Identify which cell holds the provided text, then report its (x, y) central coordinate. 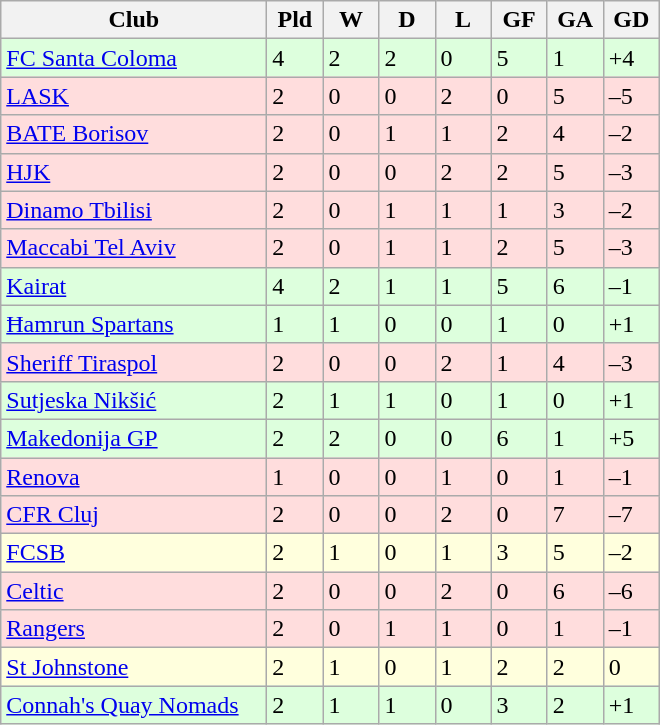
7 (575, 515)
+4 (631, 58)
GD (631, 20)
W (351, 20)
BATE Borisov (134, 134)
Sutjeska Nikšić (134, 400)
+5 (631, 438)
Dinamo Tbilisi (134, 210)
FC Santa Coloma (134, 58)
CFR Cluj (134, 515)
–7 (631, 515)
–6 (631, 591)
Club (134, 20)
Connah's Quay Nomads (134, 705)
HJK (134, 172)
LASK (134, 96)
Kairat (134, 286)
Maccabi Tel Aviv (134, 248)
Sheriff Tiraspol (134, 362)
Celtic (134, 591)
GF (519, 20)
Rangers (134, 629)
D (407, 20)
Makedonija GP (134, 438)
FCSB (134, 553)
–5 (631, 96)
St Johnstone (134, 667)
L (463, 20)
GA (575, 20)
Renova (134, 477)
Pld (295, 20)
Ħamrun Spartans (134, 324)
